For the text-containing cell, return its midpoint in (X, Y) coordinate format. 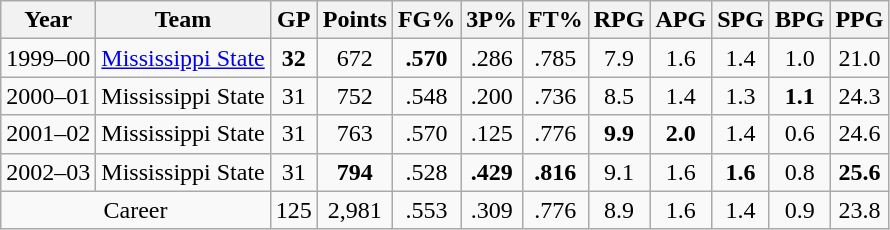
32 (294, 58)
9.1 (619, 172)
3P% (492, 20)
SPG (741, 20)
21.0 (860, 58)
8.5 (619, 96)
2,981 (354, 210)
GP (294, 20)
.548 (426, 96)
125 (294, 210)
FT% (555, 20)
1999–00 (48, 58)
.429 (492, 172)
.736 (555, 96)
2001–02 (48, 134)
.816 (555, 172)
Team (183, 20)
1.0 (799, 58)
.785 (555, 58)
1.3 (741, 96)
FG% (426, 20)
2000–01 (48, 96)
2002–03 (48, 172)
763 (354, 134)
0.9 (799, 210)
Year (48, 20)
0.8 (799, 172)
.553 (426, 210)
.528 (426, 172)
.286 (492, 58)
9.9 (619, 134)
.309 (492, 210)
23.8 (860, 210)
24.6 (860, 134)
2.0 (681, 134)
.125 (492, 134)
25.6 (860, 172)
672 (354, 58)
PPG (860, 20)
1.1 (799, 96)
RPG (619, 20)
8.9 (619, 210)
24.3 (860, 96)
Career (136, 210)
7.9 (619, 58)
Points (354, 20)
0.6 (799, 134)
APG (681, 20)
.200 (492, 96)
794 (354, 172)
BPG (799, 20)
752 (354, 96)
